Scan for the cell matching the given text and deliver its [x, y] coordinate at center. 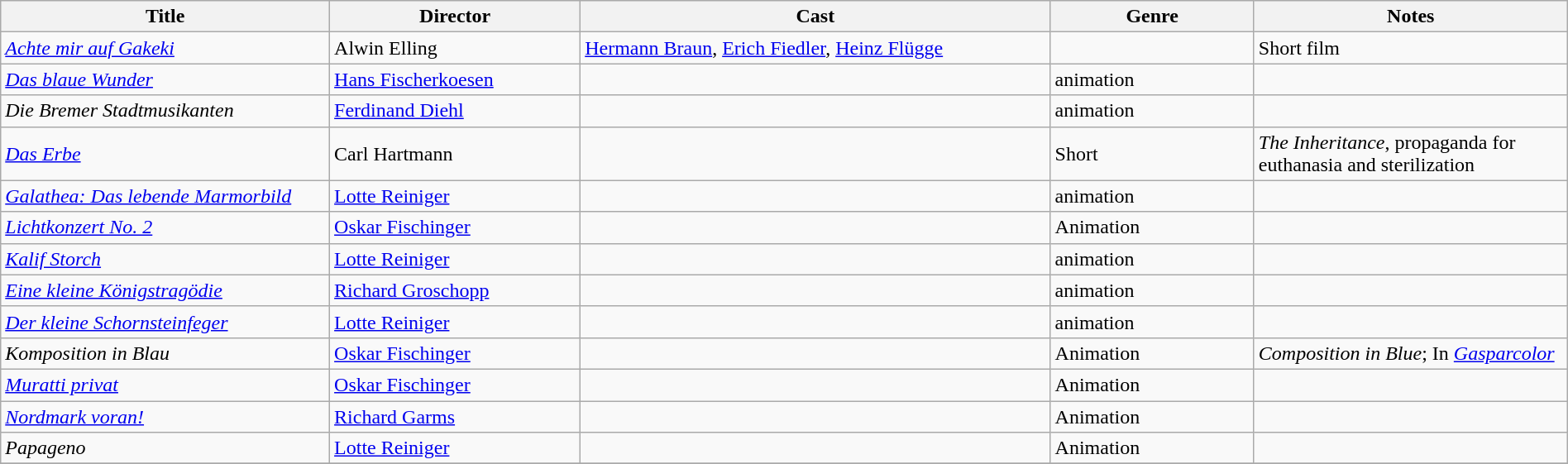
Richard Garms [455, 416]
Kalif Storch [165, 259]
Notes [1411, 17]
Der kleine Schornsteinfeger [165, 322]
Lichtkonzert No. 2 [165, 227]
Die Bremer Stadtmusikanten [165, 111]
Alwin Elling [455, 48]
Das Erbe [165, 154]
Short film [1411, 48]
Carl Hartmann [455, 154]
Achte mir auf Gakeki [165, 48]
Cast [815, 17]
Composition in Blue; In Gasparcolor [1411, 353]
Richard Groschopp [455, 290]
Muratti privat [165, 385]
Papageno [165, 448]
Eine kleine Königstragödie [165, 290]
Short [1152, 154]
Nordmark voran! [165, 416]
Ferdinand Diehl [455, 111]
The Inheritance, propaganda for euthanasia and sterilization [1411, 154]
Das blaue Wunder [165, 79]
Komposition in Blau [165, 353]
Galathea: Das lebende Marmorbild [165, 196]
Hermann Braun, Erich Fiedler, Heinz Flügge [815, 48]
Director [455, 17]
Hans Fischerkoesen [455, 79]
Title [165, 17]
Genre [1152, 17]
